Capture the cell that displays the provided text and extract its [X, Y] central coordinate. 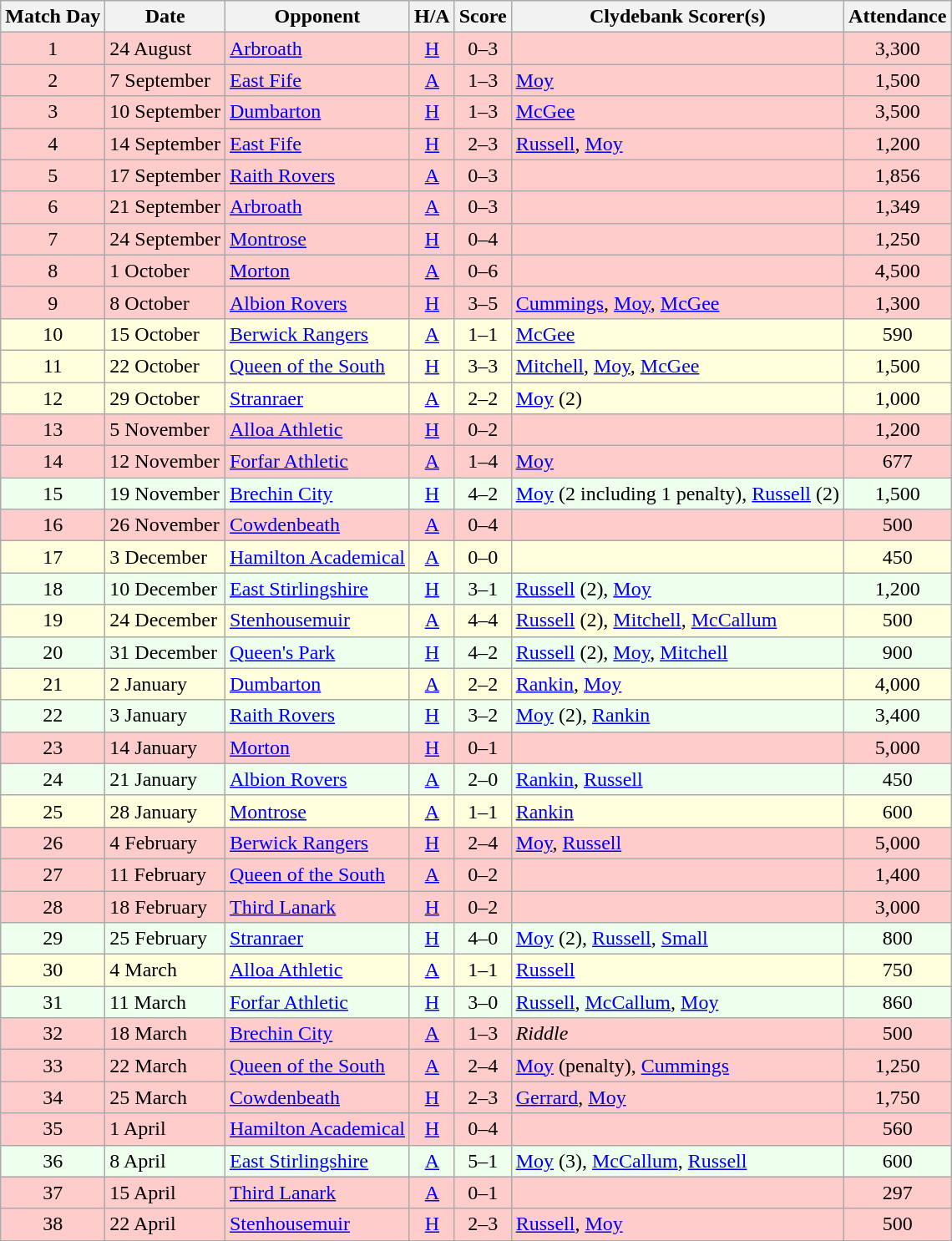
20 [53, 652]
1,300 [898, 302]
26 November [165, 525]
9 [53, 302]
1,349 [898, 207]
900 [898, 652]
12 [53, 398]
15 October [165, 334]
11 February [165, 874]
3 December [165, 557]
22 April [165, 1224]
Russell (2), Moy, Mitchell [677, 652]
Russell (2), Moy [677, 589]
4,000 [898, 684]
860 [898, 1002]
1,000 [898, 398]
25 February [165, 939]
Rankin [677, 811]
24 [53, 779]
4,500 [898, 271]
19 November [165, 494]
1,856 [898, 175]
17 [53, 557]
677 [898, 462]
3–5 [483, 302]
29 [53, 939]
14 September [165, 144]
18 [53, 589]
15 April [165, 1193]
37 [53, 1193]
35 [53, 1129]
3–3 [483, 366]
1–4 [483, 462]
13 [53, 430]
21 January [165, 779]
15 [53, 494]
21 September [165, 207]
4 March [165, 970]
Gerrard, Moy [677, 1097]
4–4 [483, 620]
36 [53, 1161]
Attendance [898, 17]
25 [53, 811]
3,400 [898, 716]
6 [53, 207]
29 October [165, 398]
1 [53, 48]
Rankin, Moy [677, 684]
297 [898, 1193]
Riddle [677, 1034]
3 [53, 112]
3 January [165, 716]
28 January [165, 811]
22 [53, 716]
Queen's Park [317, 652]
18 March [165, 1034]
3,500 [898, 112]
H/A [432, 17]
12 November [165, 462]
8 [53, 271]
Mitchell, Moy, McGee [677, 366]
10 September [165, 112]
3–1 [483, 589]
14 January [165, 747]
Moy (2 including 1 penalty), Russell (2) [677, 494]
3,300 [898, 48]
17 September [165, 175]
5 [53, 175]
Rankin, Russell [677, 779]
590 [898, 334]
Score [483, 17]
1,400 [898, 874]
10 December [165, 589]
16 [53, 525]
28 [53, 906]
800 [898, 939]
30 [53, 970]
5–1 [483, 1161]
24 December [165, 620]
14 [53, 462]
2–0 [483, 779]
22 October [165, 366]
4 February [165, 843]
Moy (2), Russell, Small [677, 939]
27 [53, 874]
21 [53, 684]
25 March [165, 1097]
560 [898, 1129]
Clydebank Scorer(s) [677, 17]
8 October [165, 302]
1 October [165, 271]
8 April [165, 1161]
3,000 [898, 906]
11 March [165, 1002]
2 [53, 80]
Moy (penalty), Cummings [677, 1066]
Moy (2), Rankin [677, 716]
4–0 [483, 939]
Moy (2) [677, 398]
3–2 [483, 716]
Opponent [317, 17]
Russell (2), Mitchell, McCallum [677, 620]
Date [165, 17]
31 December [165, 652]
Moy, Russell [677, 843]
3–0 [483, 1002]
24 August [165, 48]
31 [53, 1002]
7 [53, 239]
10 [53, 334]
19 [53, 620]
4 [53, 144]
5 November [165, 430]
Russell, McCallum, Moy [677, 1002]
1 April [165, 1129]
22 March [165, 1066]
18 February [165, 906]
2 January [165, 684]
0–0 [483, 557]
Cummings, Moy, McGee [677, 302]
26 [53, 843]
24 September [165, 239]
1,750 [898, 1097]
Moy (3), McCallum, Russell [677, 1161]
750 [898, 970]
Russell [677, 970]
7 September [165, 80]
33 [53, 1066]
34 [53, 1097]
32 [53, 1034]
38 [53, 1224]
Match Day [53, 17]
0–6 [483, 271]
23 [53, 747]
11 [53, 366]
